Locate the cell with the specified text and output its [X, Y] center coordinate. 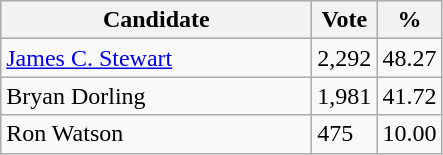
James C. Stewart [156, 58]
Vote [344, 20]
Candidate [156, 20]
48.27 [410, 58]
475 [344, 134]
41.72 [410, 96]
1,981 [344, 96]
% [410, 20]
Bryan Dorling [156, 96]
10.00 [410, 134]
2,292 [344, 58]
Ron Watson [156, 134]
